Capture the cell that displays the provided text and extract its (X, Y) central coordinate. 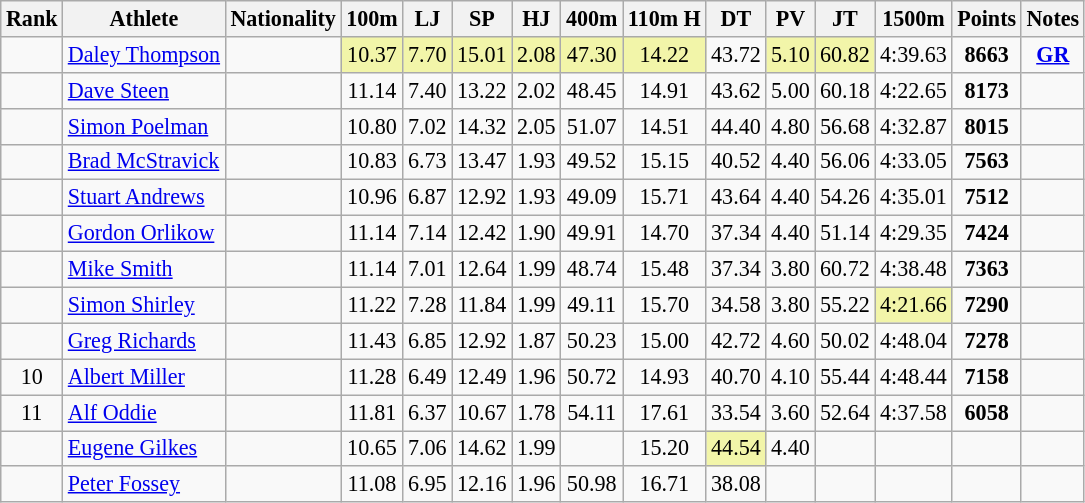
11.28 (372, 377)
15.70 (664, 305)
17.61 (664, 412)
6.37 (428, 412)
54.11 (592, 412)
40.52 (736, 162)
11.22 (372, 305)
10.80 (372, 126)
43.64 (736, 198)
Peter Fossey (144, 484)
12.64 (482, 269)
7.14 (428, 233)
Alf Oddie (144, 412)
2.05 (536, 126)
11.43 (372, 341)
1.87 (536, 341)
4:29.35 (914, 233)
4:48.04 (914, 341)
12.16 (482, 484)
Mike Smith (144, 269)
7512 (986, 198)
3.60 (790, 412)
60.18 (845, 90)
Simon Poelman (144, 126)
4.60 (790, 341)
100m (372, 18)
Points (986, 18)
4:37.58 (914, 412)
5.00 (790, 90)
Greg Richards (144, 341)
49.09 (592, 198)
Nationality (283, 18)
40.70 (736, 377)
48.45 (592, 90)
51.14 (845, 233)
7278 (986, 341)
2.02 (536, 90)
47.30 (592, 54)
55.22 (845, 305)
14.51 (664, 126)
11 (32, 412)
SP (482, 18)
49.52 (592, 162)
Dave Steen (144, 90)
10.65 (372, 448)
50.98 (592, 484)
4:32.87 (914, 126)
400m (592, 18)
55.44 (845, 377)
14.22 (664, 54)
10.67 (482, 412)
52.64 (845, 412)
44.54 (736, 448)
110m H (664, 18)
14.91 (664, 90)
6.73 (428, 162)
Stuart Andrews (144, 198)
42.72 (736, 341)
7363 (986, 269)
43.72 (736, 54)
7158 (986, 377)
60.82 (845, 54)
6.85 (428, 341)
1.78 (536, 412)
15.00 (664, 341)
56.06 (845, 162)
6.87 (428, 198)
13.22 (482, 90)
8173 (986, 90)
4.80 (790, 126)
56.68 (845, 126)
10.96 (372, 198)
15.48 (664, 269)
4.10 (790, 377)
2.08 (536, 54)
54.26 (845, 198)
10.83 (372, 162)
51.07 (592, 126)
49.91 (592, 233)
Daley Thompson (144, 54)
11.84 (482, 305)
50.23 (592, 341)
8015 (986, 126)
1.90 (536, 233)
15.71 (664, 198)
43.62 (736, 90)
60.72 (845, 269)
7.28 (428, 305)
Notes (1052, 18)
4:39.63 (914, 54)
1500m (914, 18)
13.47 (482, 162)
Rank (32, 18)
15.15 (664, 162)
4:22.65 (914, 90)
7.02 (428, 126)
50.02 (845, 341)
12.42 (482, 233)
Athlete (144, 18)
7.01 (428, 269)
16.71 (664, 484)
Albert Miller (144, 377)
7424 (986, 233)
14.62 (482, 448)
7563 (986, 162)
50.72 (592, 377)
JT (845, 18)
8663 (986, 54)
12.49 (482, 377)
LJ (428, 18)
Gordon Orlikow (144, 233)
PV (790, 18)
6.49 (428, 377)
4:35.01 (914, 198)
DT (736, 18)
Brad McStravick (144, 162)
38.08 (736, 484)
Eugene Gilkes (144, 448)
34.58 (736, 305)
14.93 (664, 377)
4:21.66 (914, 305)
44.40 (736, 126)
15.20 (664, 448)
GR (1052, 54)
7.06 (428, 448)
11.08 (372, 484)
7290 (986, 305)
33.54 (736, 412)
10 (32, 377)
48.74 (592, 269)
11.81 (372, 412)
4:38.48 (914, 269)
10.37 (372, 54)
4:48.44 (914, 377)
7.40 (428, 90)
HJ (536, 18)
6.95 (428, 484)
5.10 (790, 54)
4:33.05 (914, 162)
14.70 (664, 233)
49.11 (592, 305)
15.01 (482, 54)
7.70 (428, 54)
14.32 (482, 126)
6058 (986, 412)
Simon Shirley (144, 305)
